Detect which cell encompasses the target text, then output its [X, Y] center coordinate. 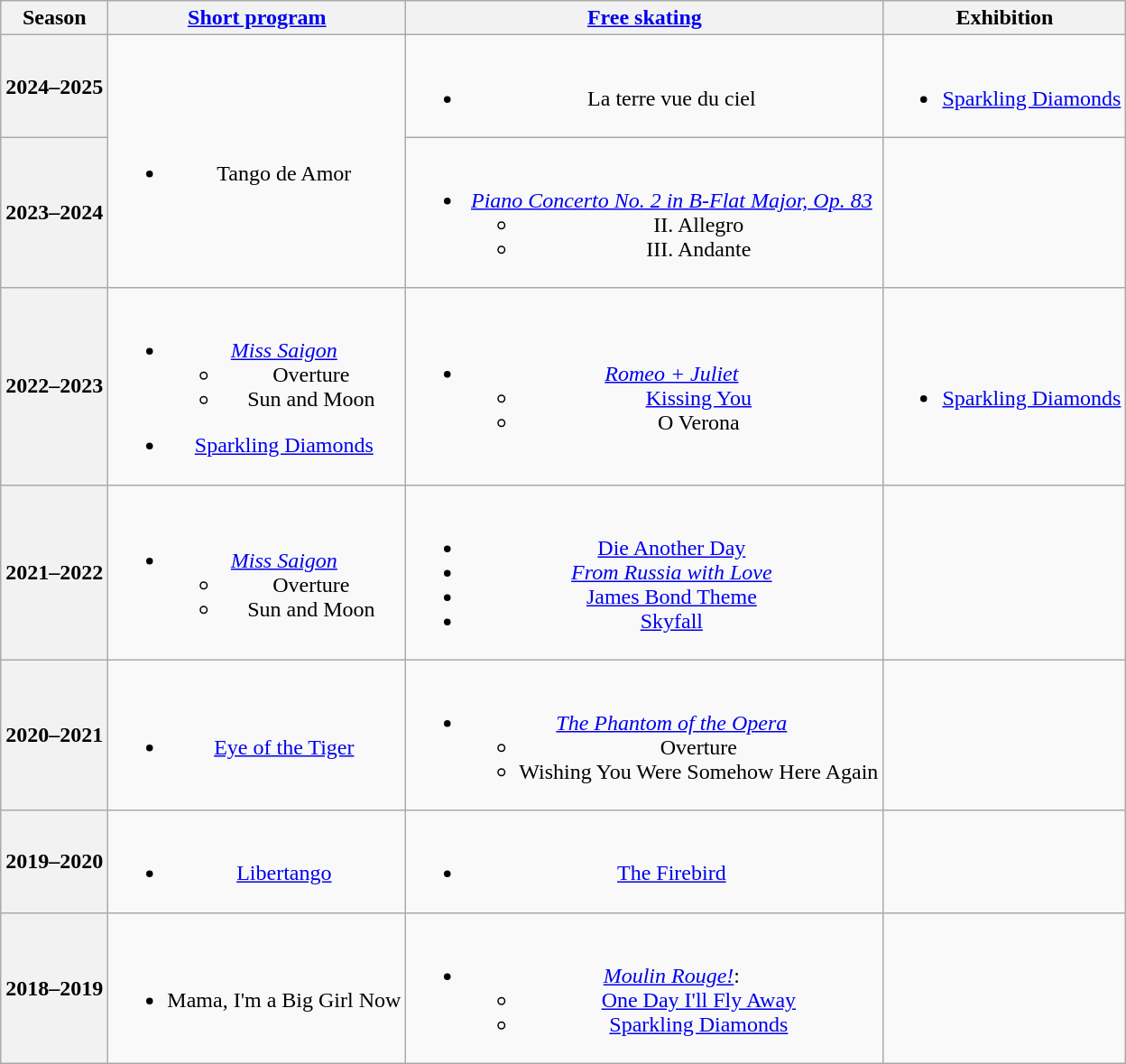
2018–2019 [54, 987]
Libertango [257, 861]
Short program [257, 18]
Moulin Rouge!:One Day I'll Fly AwaySparkling Diamonds [644, 987]
2023–2024 [54, 213]
2024–2025 [54, 87]
The Phantom of the OperaOverture Wishing You Were Somehow Here Again [644, 735]
Mama, I'm a Big Girl Now [257, 987]
2019–2020 [54, 861]
2022–2023 [54, 386]
Romeo + JulietKissing You O Verona [644, 386]
Piano Concerto No. 2 in B-Flat Major, Op. 83II. AllegroIII. Andante [644, 213]
Season [54, 18]
La terre vue du ciel [644, 87]
Eye of the Tiger [257, 735]
Exhibition [1005, 18]
Miss SaigonOverture Sun and Moon Sparkling Diamonds [257, 386]
The Firebird [644, 861]
2021–2022 [54, 572]
Die Another Day From Russia with Love James Bond Theme Skyfall [644, 572]
2020–2021 [54, 735]
Tango de Amor [257, 162]
Miss SaigonOverture Sun and Moon [257, 572]
Free skating [644, 18]
